Identify which cell holds the provided text, then report its [x, y] central coordinate. 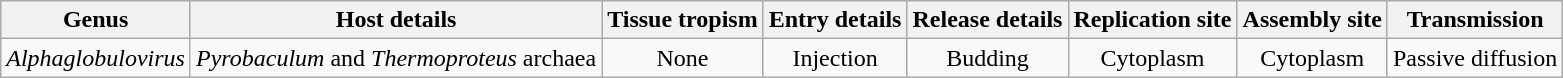
Tissue tropism [683, 20]
Transmission [1474, 20]
Host details [396, 20]
Genus [96, 20]
Alphaglobulovirus [96, 58]
Replication site [1152, 20]
Entry details [835, 20]
None [683, 58]
Release details [988, 20]
Passive diffusion [1474, 58]
Assembly site [1312, 20]
Injection [835, 58]
Pyrobaculum and Thermoproteus archaea [396, 58]
Budding [988, 58]
